From the cell containing the given text, extract its center point as (X, Y) coordinate. 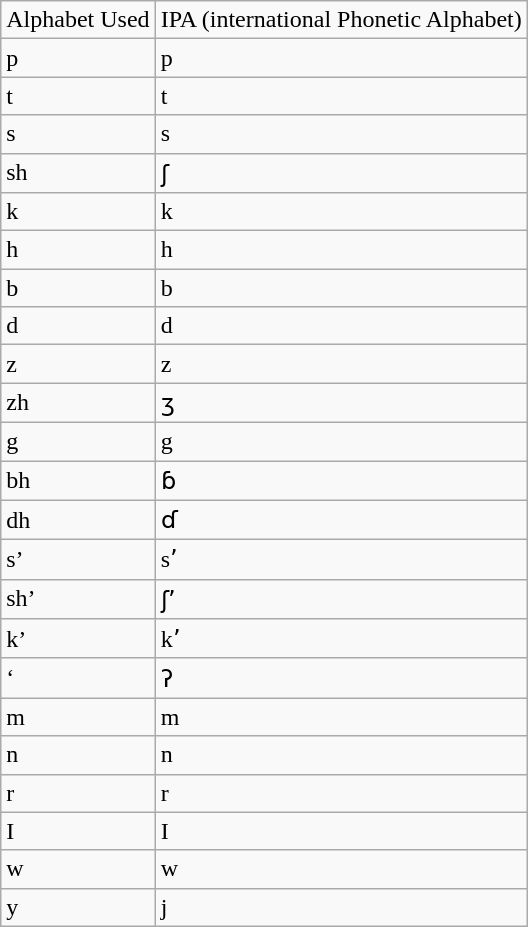
j (341, 907)
ɓ (341, 480)
‘ (78, 678)
k’ (78, 639)
kʼ (341, 639)
dh (78, 520)
bh (78, 480)
zh (78, 403)
ʔ (341, 678)
ɗ (341, 520)
sh’ (78, 599)
y (78, 907)
ʒ (341, 403)
Alphabet Used (78, 20)
ʃ (341, 173)
sh (78, 173)
s’ (78, 560)
ʃʼ (341, 599)
sʼ (341, 560)
IPA (international Phonetic Alphabet) (341, 20)
